Search for the cell housing the specified text and yield its [x, y] center coordinate. 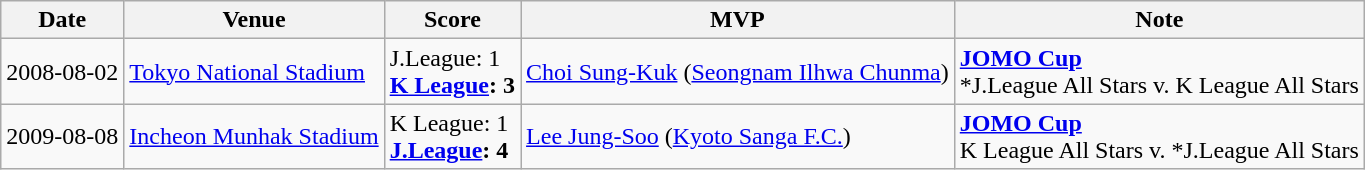
2008-08-02 [62, 72]
Lee Jung-Soo (Kyoto Sanga F.C.) [738, 136]
K League: 1J.League: 4 [452, 136]
Tokyo National Stadium [254, 72]
Venue [254, 20]
JOMO Cup*J.League All Stars v. K League All Stars [1159, 72]
JOMO CupK League All Stars v. *J.League All Stars [1159, 136]
2009-08-08 [62, 136]
Choi Sung-Kuk (Seongnam Ilhwa Chunma) [738, 72]
J.League: 1K League: 3 [452, 72]
Incheon Munhak Stadium [254, 136]
MVP [738, 20]
Note [1159, 20]
Date [62, 20]
Score [452, 20]
